Capture the cell that displays the provided text and extract its (x, y) central coordinate. 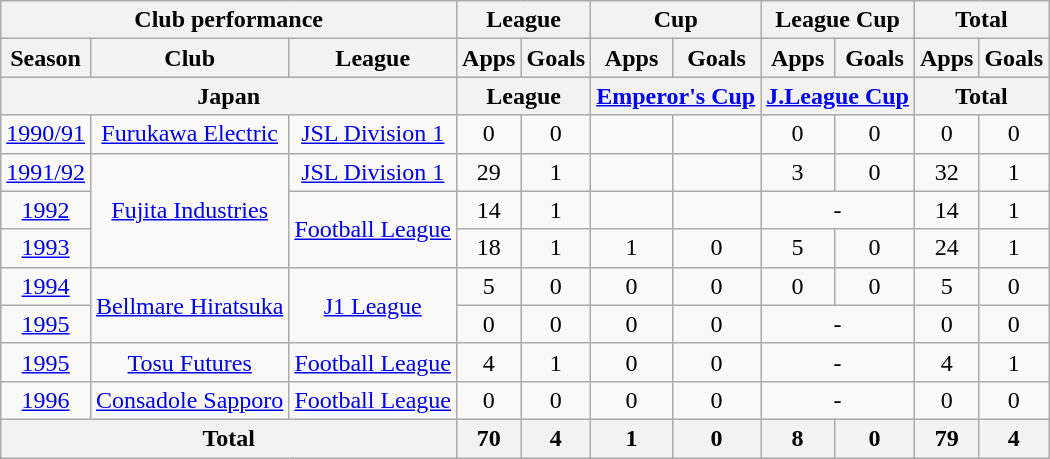
1990/91 (46, 134)
1992 (46, 210)
18 (489, 248)
1994 (46, 286)
Cup (676, 20)
79 (946, 438)
1993 (46, 248)
8 (798, 438)
1991/92 (46, 172)
32 (946, 172)
Emperor's Cup (676, 96)
J1 League (373, 305)
24 (946, 248)
Club (189, 58)
Furukawa Electric (189, 134)
League Cup (838, 20)
Japan (229, 96)
Tosu Futures (189, 362)
J.League Cup (838, 96)
3 (798, 172)
29 (489, 172)
1996 (46, 400)
70 (489, 438)
Bellmare Hiratsuka (189, 305)
Season (46, 58)
Fujita Industries (189, 210)
Club performance (229, 20)
Consadole Sapporo (189, 400)
